Find where the given text appears and provide that cell's center as (x, y) coordinate. 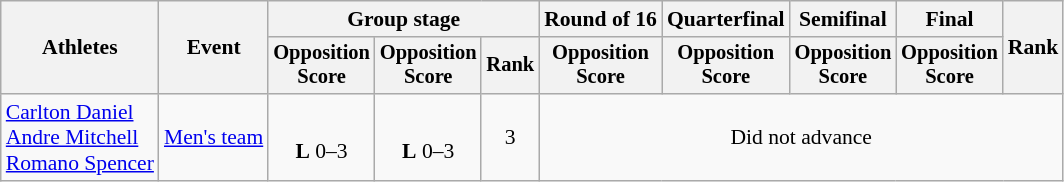
Final (950, 19)
Round of 16 (600, 19)
Did not advance (801, 138)
Athletes (80, 48)
3 (510, 138)
Men's team (214, 138)
Event (214, 48)
Group stage (404, 19)
Carlton DanielAndre MitchellRomano Spencer (80, 138)
Quarterfinal (726, 19)
Semifinal (844, 19)
